Return (x, y) of the center of cell containing provided text 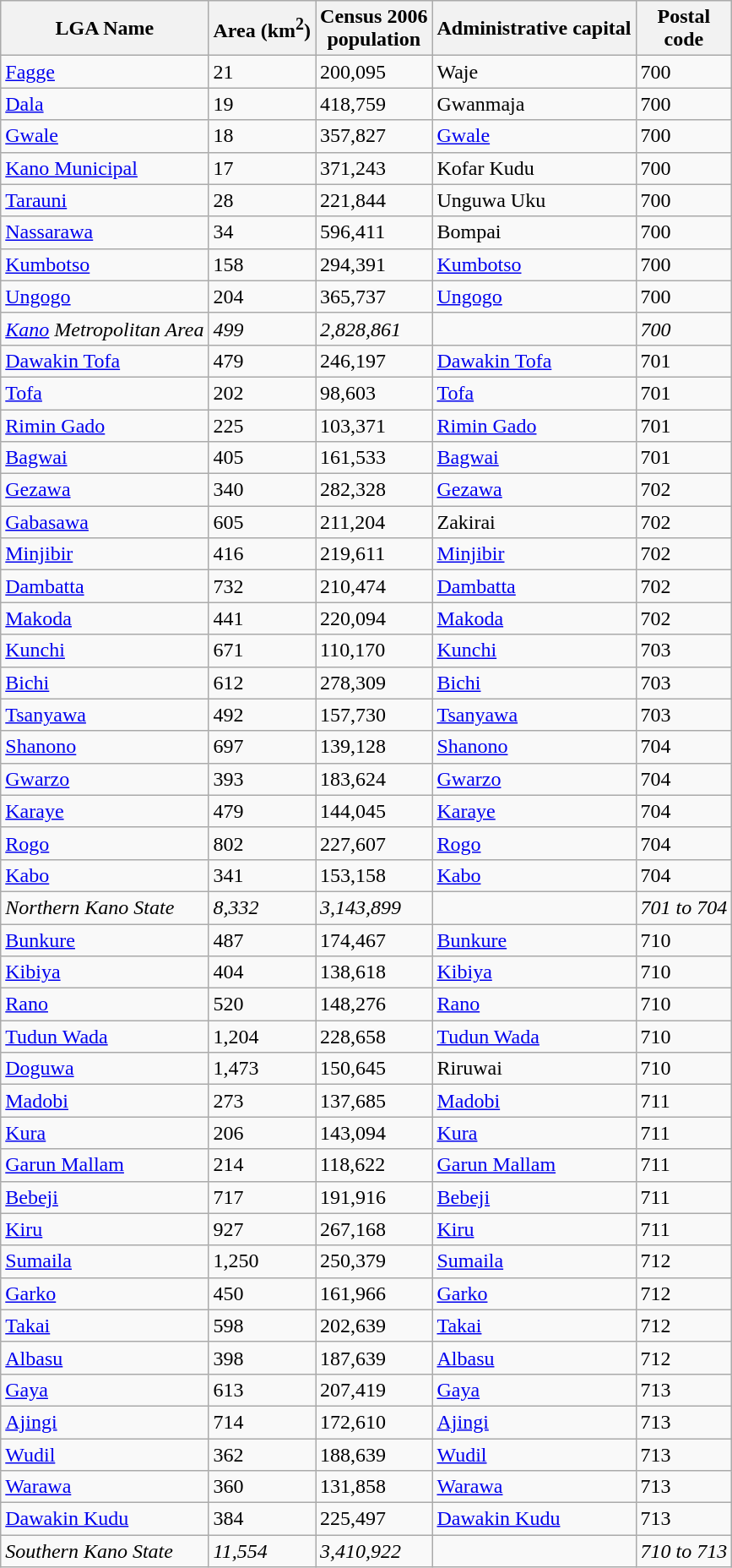
398 (262, 1358)
360 (262, 1487)
Bompai (534, 232)
Fagge (105, 72)
183,624 (374, 779)
28 (262, 200)
Kofar Kudu (534, 168)
273 (262, 1101)
418,759 (374, 104)
3,410,922 (374, 1551)
17 (262, 168)
Census 2006population (374, 29)
Waje (534, 72)
492 (262, 715)
697 (262, 747)
Gwanmaja (534, 104)
Dala (105, 104)
Kano Metropolitan Area (105, 329)
487 (262, 940)
732 (262, 586)
221,844 (374, 200)
Zakirai (534, 522)
137,685 (374, 1101)
612 (262, 683)
Postalcode (684, 29)
802 (262, 843)
148,276 (374, 1004)
187,639 (374, 1358)
220,094 (374, 618)
172,610 (374, 1422)
1,204 (262, 1037)
384 (262, 1519)
294,391 (374, 264)
202 (262, 393)
34 (262, 232)
200,095 (374, 72)
225 (262, 425)
404 (262, 972)
Doguwa (105, 1069)
250,379 (374, 1261)
206 (262, 1133)
701 to 704 (684, 907)
405 (262, 458)
207,419 (374, 1390)
341 (262, 875)
246,197 (374, 361)
103,371 (374, 425)
118,622 (374, 1165)
927 (262, 1229)
19 (262, 104)
Gabasawa (105, 522)
161,533 (374, 458)
Area (km2) (262, 29)
18 (262, 136)
3,143,899 (374, 907)
143,094 (374, 1133)
8,332 (262, 907)
340 (262, 490)
520 (262, 1004)
204 (262, 297)
613 (262, 1390)
188,639 (374, 1454)
11,554 (262, 1551)
278,309 (374, 683)
210,474 (374, 586)
150,645 (374, 1069)
282,328 (374, 490)
2,828,861 (374, 329)
441 (262, 618)
Nassarawa (105, 232)
21 (262, 72)
158 (262, 264)
Unguwa Uku (534, 200)
717 (262, 1197)
362 (262, 1454)
98,603 (374, 393)
157,730 (374, 715)
Northern Kano State (105, 907)
Kano Municipal (105, 168)
Tarauni (105, 200)
144,045 (374, 811)
357,827 (374, 136)
153,158 (374, 875)
214 (262, 1165)
219,611 (374, 554)
Riruwai (534, 1069)
671 (262, 651)
131,858 (374, 1487)
202,639 (374, 1326)
161,966 (374, 1293)
393 (262, 779)
Southern Kano State (105, 1551)
267,168 (374, 1229)
598 (262, 1326)
LGA Name (105, 29)
605 (262, 522)
596,411 (374, 232)
450 (262, 1293)
191,916 (374, 1197)
228,658 (374, 1037)
211,204 (374, 522)
1,473 (262, 1069)
416 (262, 554)
714 (262, 1422)
139,128 (374, 747)
Administrative capital (534, 29)
227,607 (374, 843)
225,497 (374, 1519)
710 to 713 (684, 1551)
174,467 (374, 940)
499 (262, 329)
365,737 (374, 297)
1,250 (262, 1261)
138,618 (374, 972)
110,170 (374, 651)
371,243 (374, 168)
